Return the (x, y) coordinate for the center point of the cell that contains the specified text.  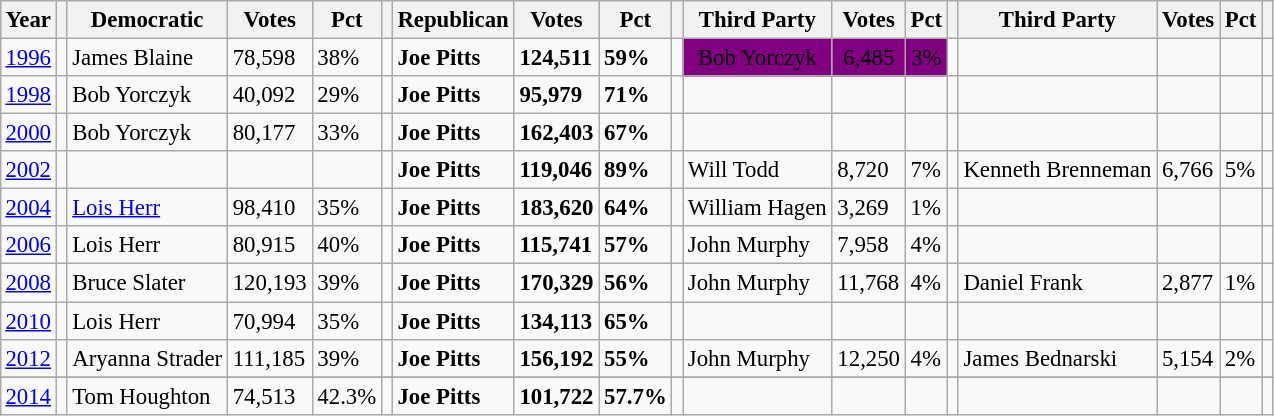
70,994 (270, 321)
124,511 (556, 57)
6,485 (868, 57)
7% (926, 170)
Republican (453, 20)
57.7% (636, 396)
11,768 (868, 283)
40,092 (270, 95)
Democratic (148, 20)
42.3% (346, 396)
98,410 (270, 208)
95,979 (556, 95)
William Hagen (758, 208)
55% (636, 358)
56% (636, 283)
2% (1241, 358)
2,877 (1188, 283)
Will Todd (758, 170)
134,113 (556, 321)
6,766 (1188, 170)
115,741 (556, 245)
170,329 (556, 283)
Aryanna Strader (148, 358)
2000 (28, 133)
111,185 (270, 358)
40% (346, 245)
James Bednarski (1057, 358)
5,154 (1188, 358)
38% (346, 57)
57% (636, 245)
80,177 (270, 133)
67% (636, 133)
29% (346, 95)
8,720 (868, 170)
156,192 (556, 358)
2002 (28, 170)
162,403 (556, 133)
101,722 (556, 396)
Tom Houghton (148, 396)
2010 (28, 321)
12,250 (868, 358)
120,193 (270, 283)
33% (346, 133)
119,046 (556, 170)
Year (28, 20)
3,269 (868, 208)
Bruce Slater (148, 283)
74,513 (270, 396)
1998 (28, 95)
64% (636, 208)
James Blaine (148, 57)
2014 (28, 396)
59% (636, 57)
78,598 (270, 57)
1996 (28, 57)
71% (636, 95)
7,958 (868, 245)
2004 (28, 208)
5% (1241, 170)
2008 (28, 283)
89% (636, 170)
2012 (28, 358)
2006 (28, 245)
183,620 (556, 208)
80,915 (270, 245)
Daniel Frank (1057, 283)
65% (636, 321)
3% (926, 57)
Kenneth Brenneman (1057, 170)
